Extract the (X, Y) coordinate from the center of the cell holding the provided text.  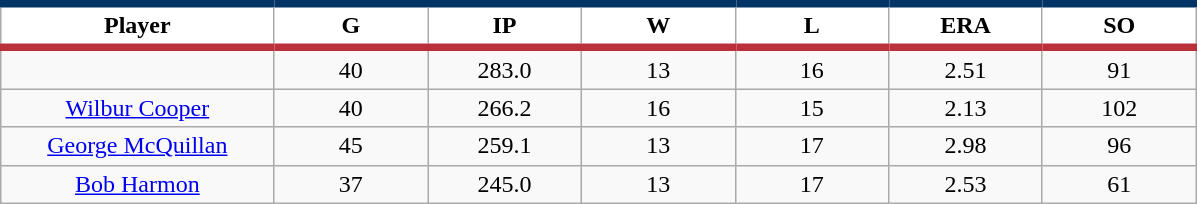
2.53 (966, 184)
Player (138, 26)
George McQuillan (138, 146)
266.2 (505, 108)
ERA (966, 26)
96 (1119, 146)
L (812, 26)
259.1 (505, 146)
2.13 (966, 108)
15 (812, 108)
Wilbur Cooper (138, 108)
37 (351, 184)
SO (1119, 26)
Bob Harmon (138, 184)
2.98 (966, 146)
45 (351, 146)
2.51 (966, 68)
245.0 (505, 184)
91 (1119, 68)
G (351, 26)
283.0 (505, 68)
W (658, 26)
61 (1119, 184)
IP (505, 26)
102 (1119, 108)
